Capture the cell that displays the provided text and extract its [X, Y] central coordinate. 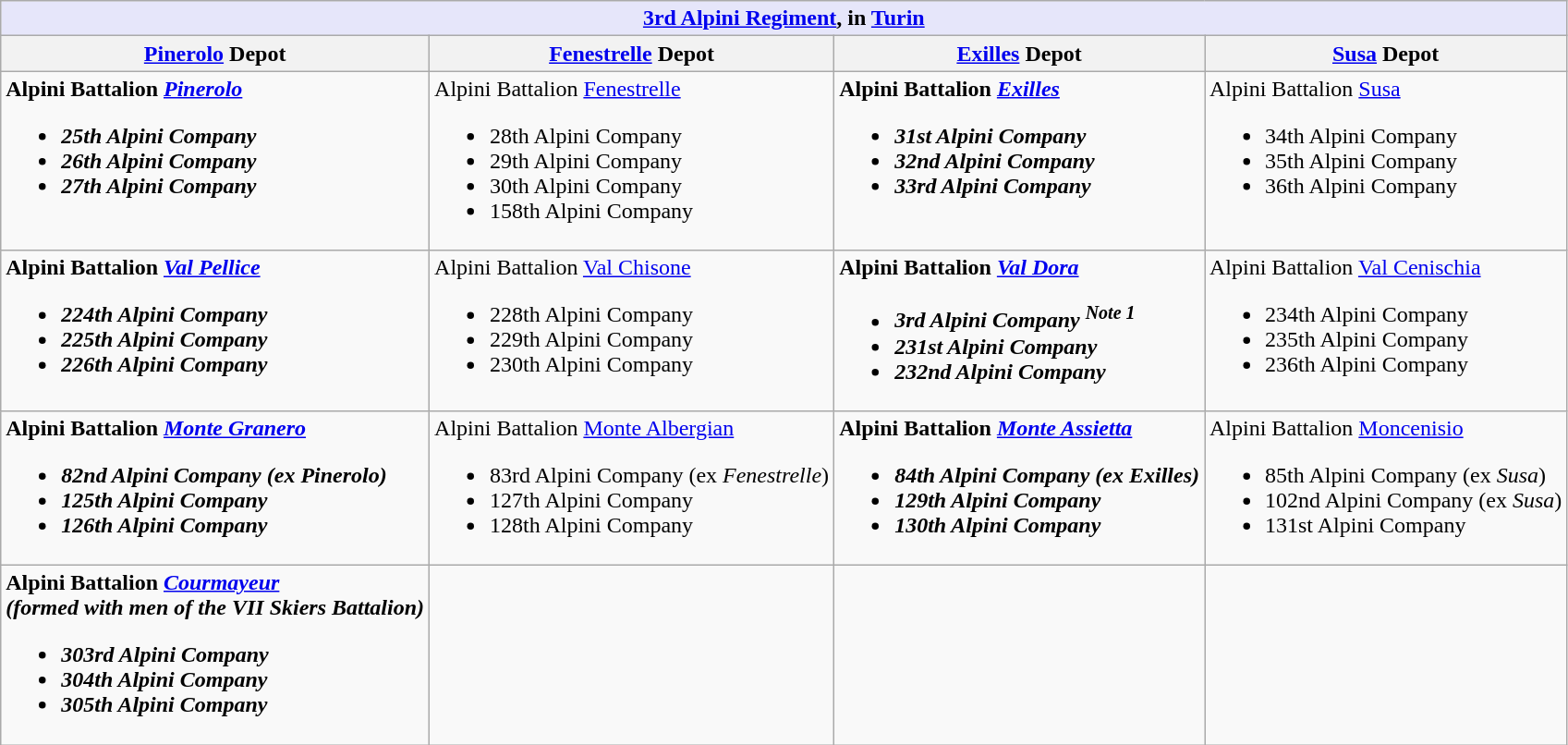
Alpini Battalion Exilles 31st Alpini Company 32nd Alpini Company 33rd Alpini Company [1020, 161]
3rd Alpini Regiment, in Turin [784, 18]
Alpini Battalion Val Dora 3rd Alpini Company Note 1 231st Alpini Company 232nd Alpini Company [1020, 331]
Alpini Battalion Val Cenischia 234th Alpini Company 235th Alpini Company 236th Alpini Company [1386, 331]
Alpini Battalion Susa 34th Alpini Company 35th Alpini Company 36th Alpini Company [1386, 161]
Alpini Battalion Monte Albergian 83rd Alpini Company (ex Fenestrelle) 127th Alpini Company 128th Alpini Company [632, 488]
Fenestrelle Depot [632, 54]
Alpini Battalion Val Pellice 224th Alpini Company 225th Alpini Company 226th Alpini Company [215, 331]
Pinerolo Depot [215, 54]
Alpini Battalion Moncenisio 85th Alpini Company (ex Susa) 102nd Alpini Company (ex Susa) 131st Alpini Company [1386, 488]
Susa Depot [1386, 54]
Alpini Battalion Pinerolo 25th Alpini Company 26th Alpini Company 27th Alpini Company [215, 161]
Alpini Battalion Fenestrelle 28th Alpini Company 29th Alpini Company 30th Alpini Company 158th Alpini Company [632, 161]
Alpini Battalion Monte Assietta 84th Alpini Company (ex Exilles) 129th Alpini Company 130th Alpini Company [1020, 488]
Alpini Battalion Val Chisone 228th Alpini Company 229th Alpini Company 230th Alpini Company [632, 331]
Alpini Battalion Courmayeur(formed with men of the VII Skiers Battalion) 303rd Alpini Company 304th Alpini Company 305th Alpini Company [215, 655]
Alpini Battalion Monte Granero 82nd Alpini Company (ex Pinerolo) 125th Alpini Company 126th Alpini Company [215, 488]
Exilles Depot [1020, 54]
